Provide the [X, Y] coordinate of the cell's center where the given text is located.  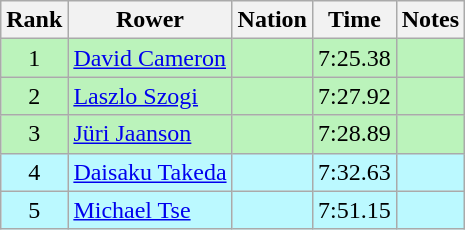
7:25.38 [354, 58]
Jüri Jaanson [150, 134]
David Cameron [150, 58]
Nation [272, 20]
2 [34, 96]
7:27.92 [354, 96]
Rower [150, 20]
1 [34, 58]
Time [354, 20]
Rank [34, 20]
Laszlo Szogi [150, 96]
7:32.63 [354, 172]
Notes [430, 20]
3 [34, 134]
Michael Tse [150, 210]
7:51.15 [354, 210]
7:28.89 [354, 134]
4 [34, 172]
5 [34, 210]
Daisaku Takeda [150, 172]
